Output the (x, y) coordinate of the center of the cell containing the given text.  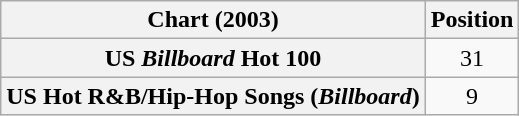
Position (472, 20)
9 (472, 96)
US Billboard Hot 100 (213, 58)
31 (472, 58)
Chart (2003) (213, 20)
US Hot R&B/Hip-Hop Songs (Billboard) (213, 96)
